Find where the given text appears and provide that cell's center as [X, Y] coordinate. 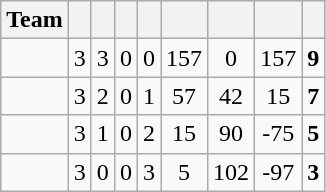
-75 [278, 134]
9 [314, 58]
7 [314, 96]
102 [232, 172]
-97 [278, 172]
Team [35, 20]
57 [184, 96]
42 [232, 96]
90 [232, 134]
